Capture the cell that displays the provided text and extract its [x, y] central coordinate. 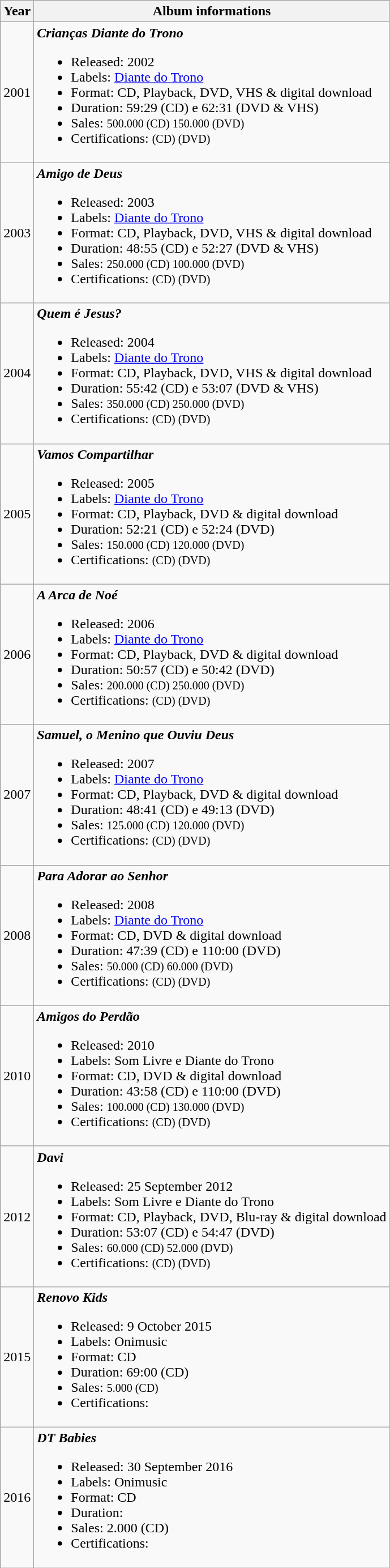
2015 [17, 1357]
2003 [17, 233]
2012 [17, 1216]
2016 [17, 1497]
Album informations [212, 11]
2007 [17, 795]
Year [17, 11]
2005 [17, 514]
2010 [17, 1076]
DT BabiesReleased: 30 September 2016Labels: OnimusicFormat: CDDuration:Sales: 2.000 (CD)Certifications: [212, 1497]
2006 [17, 654]
2004 [17, 373]
2001 [17, 92]
2008 [17, 935]
Renovo KidsReleased: 9 October 2015Labels: OnimusicFormat: CDDuration: 69:00 (CD)Sales: 5.000 (CD)Certifications: [212, 1357]
